Pinpoint the cell where the given text exists, returning its (x, y) midpoint coordinate. 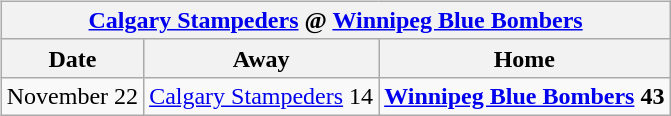
November 22 (72, 96)
Calgary Stampeders @ Winnipeg Blue Bombers (336, 20)
Date (72, 58)
Winnipeg Blue Bombers 43 (524, 96)
Away (262, 58)
Home (524, 58)
Calgary Stampeders 14 (262, 96)
